Provide the (X, Y) coordinate of the cell's center where the given text is located.  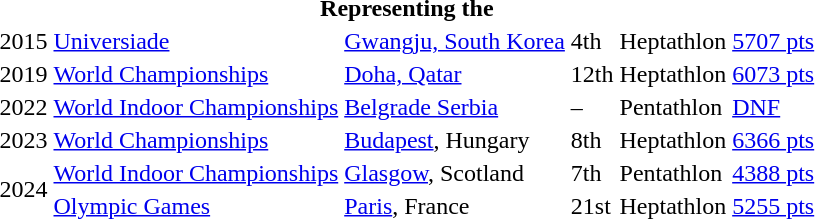
Belgrade Serbia (455, 107)
4th (592, 41)
8th (592, 140)
Budapest, Hungary (455, 140)
Universiade (196, 41)
– (592, 107)
Doha, Qatar (455, 74)
Glasgow, Scotland (455, 173)
Gwangju, South Korea (455, 41)
7th (592, 173)
12th (592, 74)
